Find where the given text appears and provide that cell's center as [x, y] coordinate. 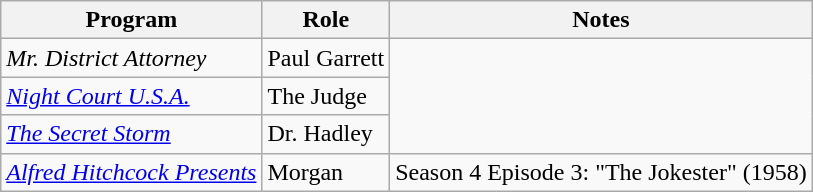
Season 4 Episode 3: "The Jokester" (1958) [602, 172]
Mr. District Attorney [132, 58]
Role [326, 20]
Notes [602, 20]
Program [132, 20]
Dr. Hadley [326, 134]
Morgan [326, 172]
The Judge [326, 96]
Night Court U.S.A. [132, 96]
Paul Garrett [326, 58]
The Secret Storm [132, 134]
Alfred Hitchcock Presents [132, 172]
